Find where the given text appears and provide that cell's center as (x, y) coordinate. 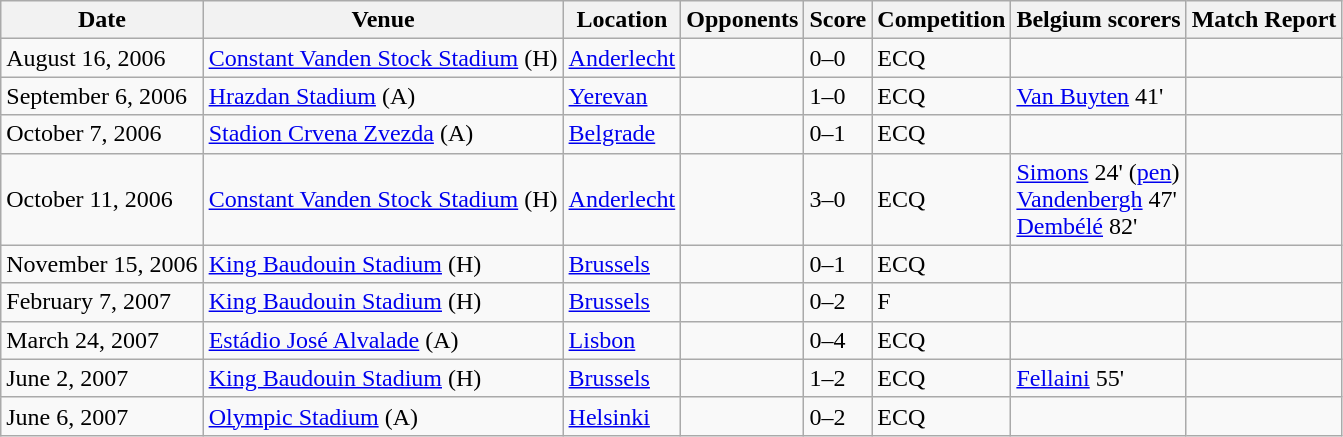
3–0 (838, 199)
March 24, 2007 (102, 340)
Date (102, 20)
Belgium scorers (1098, 20)
Location (622, 20)
Opponents (742, 20)
Match Report (1264, 20)
September 6, 2006 (102, 96)
October 7, 2006 (102, 134)
Van Buyten 41' (1098, 96)
August 16, 2006 (102, 58)
February 7, 2007 (102, 302)
0–4 (838, 340)
Lisbon (622, 340)
1–0 (838, 96)
Competition (942, 20)
June 6, 2007 (102, 416)
Olympic Stadium (A) (383, 416)
Score (838, 20)
November 15, 2006 (102, 264)
Hrazdan Stadium (A) (383, 96)
Estádio José Alvalade (A) (383, 340)
Belgrade (622, 134)
Stadion Crvena Zvezda (A) (383, 134)
Helsinki (622, 416)
0–0 (838, 58)
1–2 (838, 378)
F (942, 302)
October 11, 2006 (102, 199)
Fellaini 55' (1098, 378)
Yerevan (622, 96)
June 2, 2007 (102, 378)
Simons 24' (pen)Vandenbergh 47'Dembélé 82' (1098, 199)
Venue (383, 20)
